Return [x, y] of the center of cell containing provided text 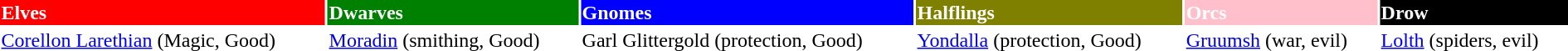
Orcs [1281, 13]
Gnomes [747, 13]
Drow [1473, 13]
Dwarves [453, 13]
Elves [163, 13]
Halflings [1049, 13]
